Pinpoint the cell where the given text exists, returning its (X, Y) midpoint coordinate. 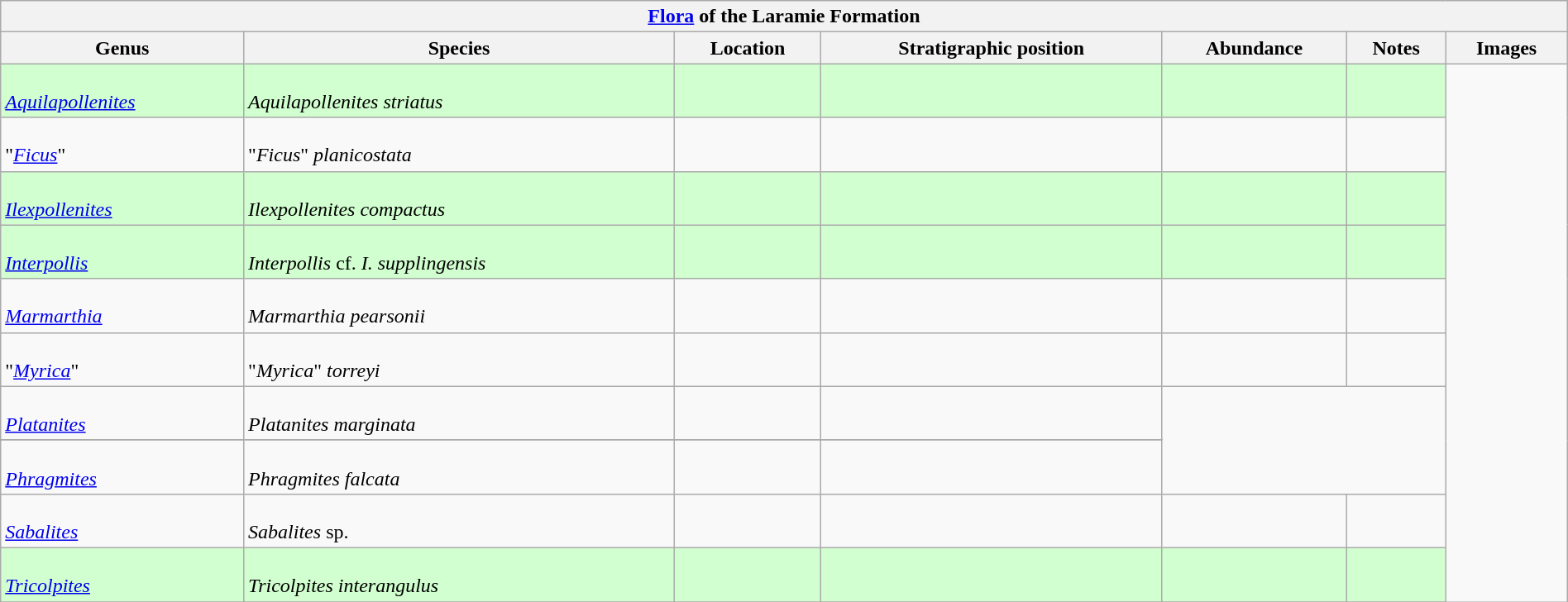
"Myrica" (122, 359)
Notes (1396, 48)
Phragmites (122, 466)
Species (460, 48)
Aquilapollenites striatus (460, 91)
Platanites marginata (460, 413)
"Myrica" torreyi (460, 359)
Genus (122, 48)
Flora of the Laramie Formation (784, 17)
Tricolpites (122, 574)
Platanites (122, 413)
Phragmites falcata (460, 466)
Sabalites sp. (460, 521)
Sabalites (122, 521)
Stratigraphic position (991, 48)
Marmarthia pearsonii (460, 306)
Location (748, 48)
"Ficus" planicostata (460, 144)
Interpollis cf. I. supplingensis (460, 251)
"Ficus" (122, 144)
Marmarthia (122, 306)
Ilexpollenites (122, 198)
Abundance (1254, 48)
Ilexpollenites compactus (460, 198)
Tricolpites interangulus (460, 574)
Interpollis (122, 251)
Aquilapollenites (122, 91)
Images (1507, 48)
